Locate the cell with the specified text and output its (x, y) center coordinate. 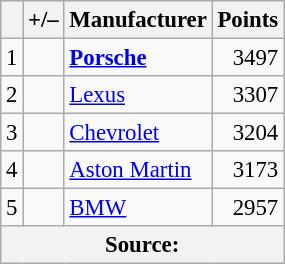
3204 (248, 133)
5 (12, 208)
Chevrolet (138, 133)
Lexus (138, 95)
2957 (248, 208)
Manufacturer (138, 20)
Aston Martin (138, 170)
Points (248, 20)
3307 (248, 95)
+/– (44, 20)
4 (12, 170)
3497 (248, 58)
Porsche (138, 58)
Source: (142, 245)
BMW (138, 208)
1 (12, 58)
3 (12, 133)
2 (12, 95)
3173 (248, 170)
